Capture the cell that displays the provided text and extract its (X, Y) central coordinate. 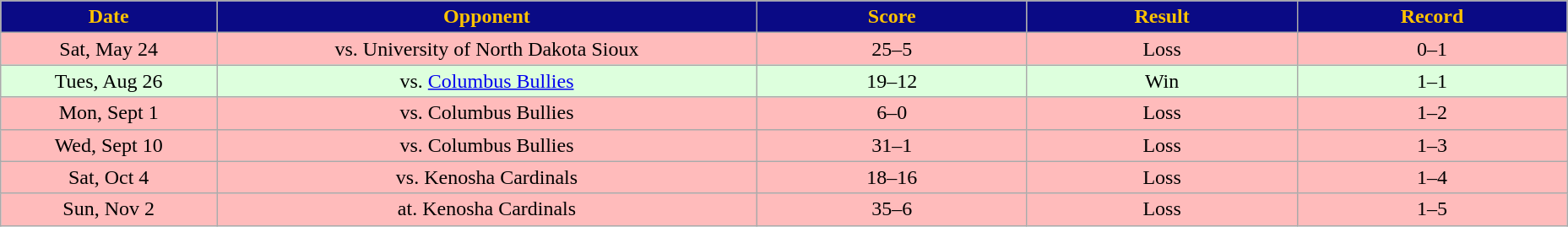
vs. University of North Dakota Sioux (487, 49)
Opponent (487, 17)
Date (109, 17)
Win (1162, 81)
Sat, Oct 4 (109, 177)
31–1 (892, 145)
vs. Kenosha Cardinals (487, 177)
18–16 (892, 177)
Wed, Sept 10 (109, 145)
35–6 (892, 209)
1–3 (1432, 145)
Score (892, 17)
at. Kenosha Cardinals (487, 209)
1–4 (1432, 177)
Tues, Aug 26 (109, 81)
Result (1162, 17)
0–1 (1432, 49)
25–5 (892, 49)
Record (1432, 17)
Sun, Nov 2 (109, 209)
1–2 (1432, 113)
1–5 (1432, 209)
6–0 (892, 113)
Sat, May 24 (109, 49)
1–1 (1432, 81)
19–12 (892, 81)
Mon, Sept 1 (109, 113)
